Provide the [x, y] coordinate of the cell's center where the given text is located.  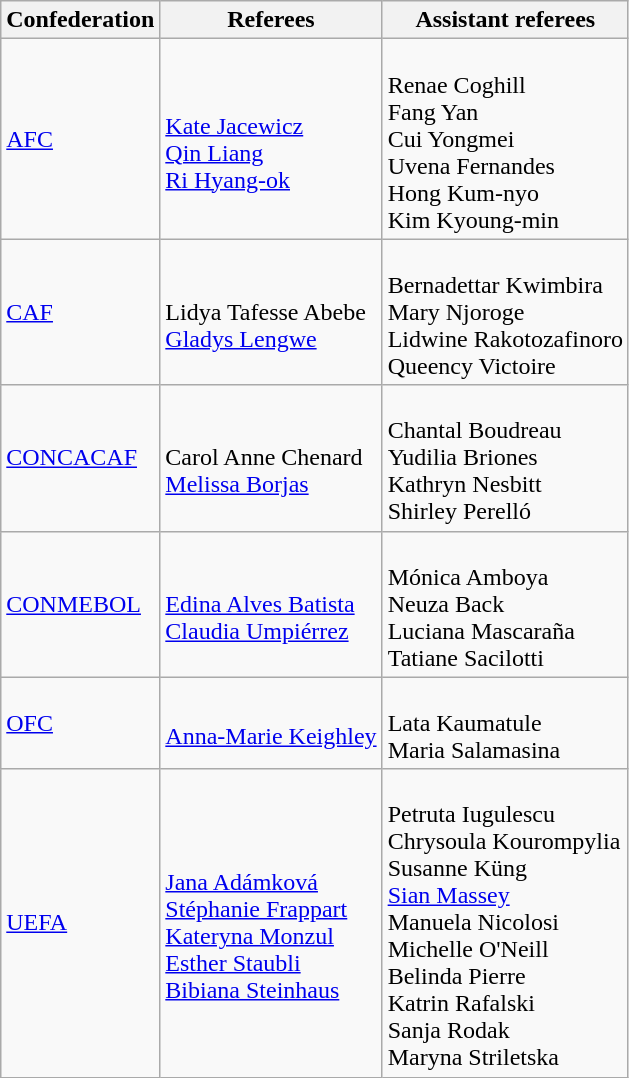
Renae Coghill Fang Yan Cui Yongmei Uvena Fernandes Hong Kum-nyo Kim Kyoung-min [505, 139]
Lidya Tafesse Abebe Gladys Lengwe [271, 312]
OFC [80, 723]
Jana Adámková Stéphanie Frappart Kateryna Monzul Esther Staubli Bibiana Steinhaus [271, 923]
Anna-Marie Keighley [271, 723]
Referees [271, 20]
Lata Kaumatule Maria Salamasina [505, 723]
AFC [80, 139]
UEFA [80, 923]
Chantal Boudreau Yudilia Briones Kathryn Nesbitt Shirley Perelló [505, 458]
Edina Alves Batista Claudia Umpiérrez [271, 604]
Bernadettar Kwimbira Mary Njoroge Lidwine Rakotozafinoro Queency Victoire [505, 312]
Mónica Amboya Neuza Back Luciana Mascaraña Tatiane Sacilotti [505, 604]
CONCACAF [80, 458]
Carol Anne Chenard Melissa Borjas [271, 458]
Assistant referees [505, 20]
CONMEBOL [80, 604]
CAF [80, 312]
Confederation [80, 20]
Kate Jacewicz Qin Liang Ri Hyang-ok [271, 139]
